Detect which cell encompasses the target text, then output its (X, Y) center coordinate. 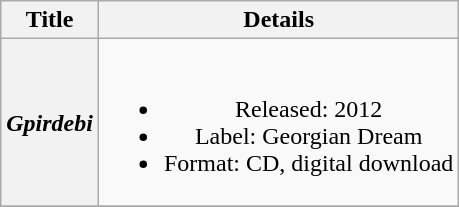
Title (50, 20)
Gpirdebi (50, 122)
Details (278, 20)
Released: 2012Label: Georgian DreamFormat: CD, digital download (278, 122)
